From the cell containing the given text, extract its center point as [x, y] coordinate. 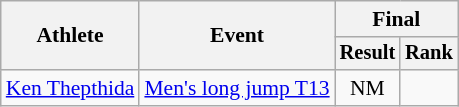
Men's long jump T13 [236, 88]
Result [368, 54]
Final [396, 19]
Rank [429, 54]
Ken Thepthida [70, 88]
NM [368, 88]
Event [236, 36]
Athlete [70, 36]
